Output the [x, y] coordinate of the center of the cell containing the given text.  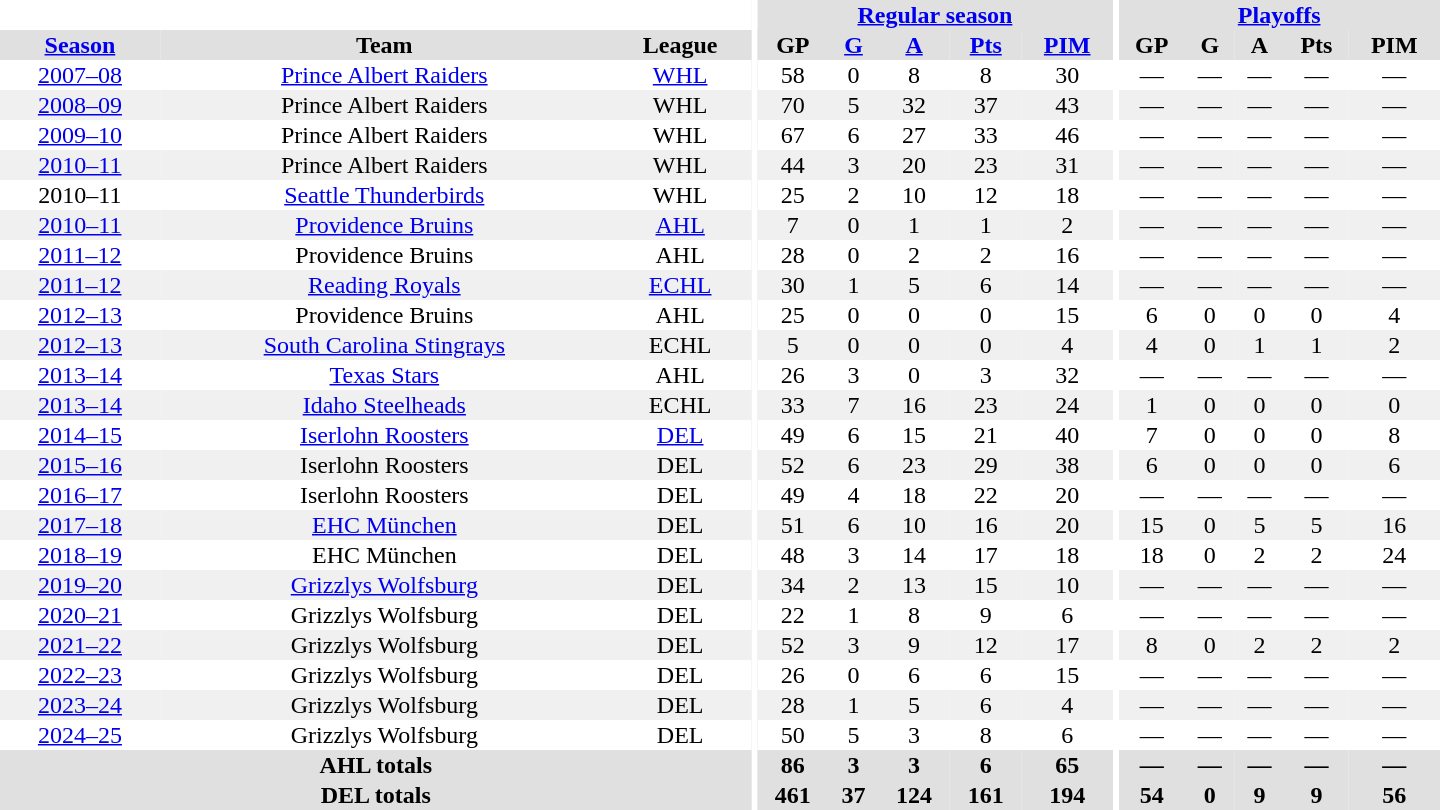
70 [793, 105]
2008–09 [80, 105]
34 [793, 585]
2021–22 [80, 645]
2009–10 [80, 135]
31 [1068, 165]
2020–21 [80, 615]
67 [793, 135]
124 [914, 795]
58 [793, 75]
54 [1152, 795]
43 [1068, 105]
40 [1068, 435]
2024–25 [80, 735]
2014–15 [80, 435]
League [680, 45]
2007–08 [80, 75]
2017–18 [80, 525]
2022–23 [80, 675]
48 [793, 555]
56 [1394, 795]
46 [1068, 135]
86 [793, 765]
2016–17 [80, 495]
Season [80, 45]
194 [1068, 795]
South Carolina Stingrays [384, 345]
29 [986, 465]
2018–19 [80, 555]
Texas Stars [384, 375]
21 [986, 435]
Idaho Steelheads [384, 405]
2015–16 [80, 465]
27 [914, 135]
AHL totals [376, 765]
161 [986, 795]
65 [1068, 765]
Regular season [935, 15]
Team [384, 45]
Playoffs [1279, 15]
44 [793, 165]
Reading Royals [384, 285]
50 [793, 735]
DEL totals [376, 795]
51 [793, 525]
38 [1068, 465]
13 [914, 585]
2019–20 [80, 585]
461 [793, 795]
Seattle Thunderbirds [384, 195]
2023–24 [80, 705]
